Determine the (x, y) coordinate at the center of the cell enclosing the given text.  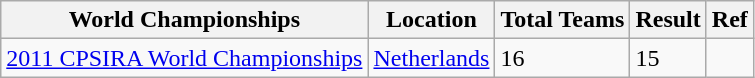
Netherlands (432, 58)
Ref (730, 20)
Location (432, 20)
2011 CPSIRA World Championships (184, 58)
16 (562, 58)
15 (668, 58)
Total Teams (562, 20)
World Championships (184, 20)
Result (668, 20)
